Search for the cell housing the specified text and yield its [X, Y] center coordinate. 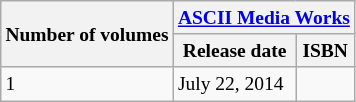
Release date [234, 50]
July 22, 2014 [234, 84]
Number of volumes [87, 34]
ISBN [326, 50]
ASCII Media Works [264, 18]
1 [87, 84]
